Determine the [X, Y] coordinate at the center of the cell enclosing the given text.  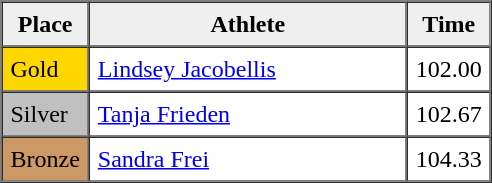
Sandra Frei [248, 158]
102.00 [449, 68]
Bronze [46, 158]
Tanja Frieden [248, 114]
Silver [46, 114]
Place [46, 24]
102.67 [449, 114]
104.33 [449, 158]
Gold [46, 68]
Time [449, 24]
Lindsey Jacobellis [248, 68]
Athlete [248, 24]
